Return the [X, Y] coordinate for the center point of the cell that contains the specified text.  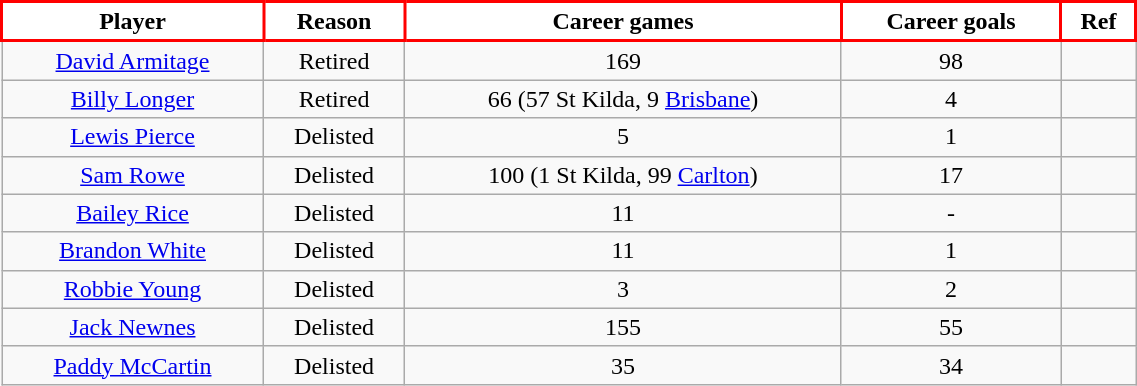
Robbie Young [133, 289]
34 [951, 365]
Career goals [951, 22]
155 [624, 327]
Player [133, 22]
55 [951, 327]
Brandon White [133, 251]
Billy Longer [133, 99]
98 [951, 60]
Sam Rowe [133, 175]
4 [951, 99]
3 [624, 289]
Jack Newnes [133, 327]
Bailey Rice [133, 213]
35 [624, 365]
Lewis Pierce [133, 137]
100 (1 St Kilda, 99 Carlton) [624, 175]
66 (57 St Kilda, 9 Brisbane) [624, 99]
Career games [624, 22]
169 [624, 60]
Reason [334, 22]
5 [624, 137]
Ref [1098, 22]
David Armitage [133, 60]
17 [951, 175]
Paddy McCartin [133, 365]
- [951, 213]
2 [951, 289]
